Provide the [X, Y] coordinate of the cell's center where the given text is located.  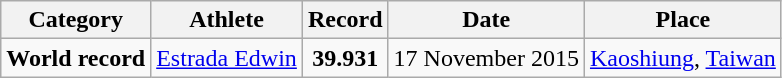
Kaoshiung, Taiwan [682, 58]
Place [682, 20]
17 November 2015 [486, 58]
Category [76, 20]
Record [345, 20]
39.931 [345, 58]
Date [486, 20]
Estrada Edwin [227, 58]
Athlete [227, 20]
World record [76, 58]
